Provide the [X, Y] coordinate of the cell's center where the given text is located.  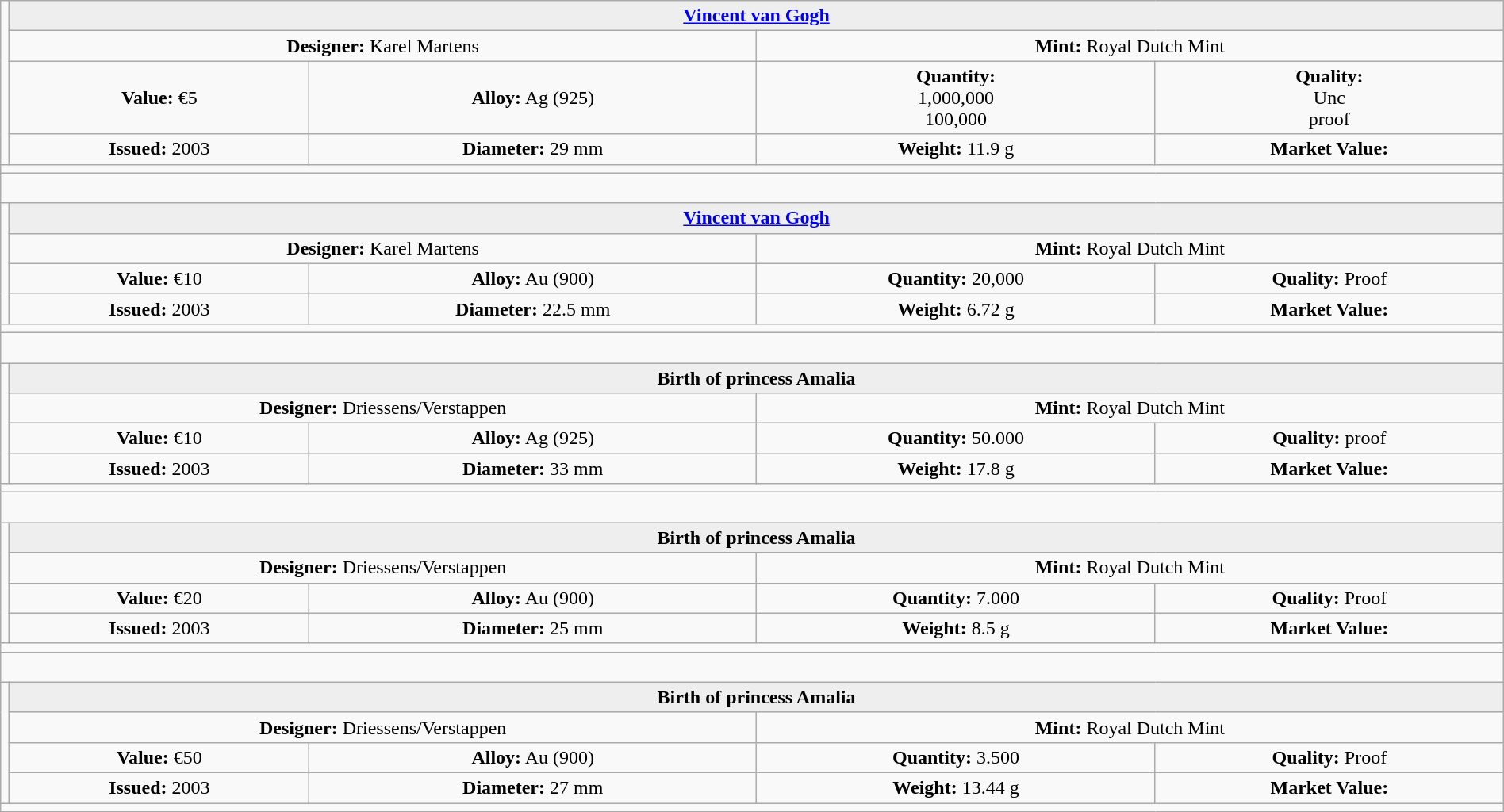
Diameter: 25 mm [533, 628]
Diameter: 33 mm [533, 469]
Value: €20 [159, 598]
Quantity: 3.500 [957, 757]
Quantity: 7.000 [957, 598]
Weight: 17.8 g [957, 469]
Quality: proof [1329, 439]
Weight: 8.5 g [957, 628]
Quantity:1,000,000 100,000 [957, 98]
Value: €5 [159, 98]
Weight: 11.9 g [957, 149]
Weight: 13.44 g [957, 787]
Quantity: 50.000 [957, 439]
Diameter: 27 mm [533, 787]
Value: €50 [159, 757]
Diameter: 22.5 mm [533, 308]
Quantity: 20,000 [957, 278]
Diameter: 29 mm [533, 149]
Quality:Unc proof [1329, 98]
Weight: 6.72 g [957, 308]
